Determine the [x, y] coordinate at the center of the cell enclosing the given text.  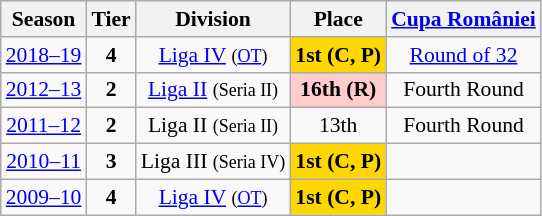
2009–10 [44, 197]
2010–11 [44, 162]
Liga III (Seria IV) [214, 162]
3 [110, 162]
Place [338, 19]
13th [338, 126]
Division [214, 19]
Cupa României [464, 19]
Season [44, 19]
2011–12 [44, 126]
Round of 32 [464, 55]
2018–19 [44, 55]
2012–13 [44, 90]
16th (R) [338, 90]
Tier [110, 19]
